Return the [x, y] coordinate for the center point of the cell that contains the specified text.  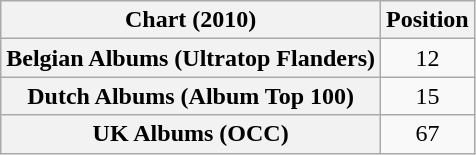
Dutch Albums (Album Top 100) [191, 96]
12 [428, 58]
Position [428, 20]
Chart (2010) [191, 20]
15 [428, 96]
Belgian Albums (Ultratop Flanders) [191, 58]
67 [428, 134]
UK Albums (OCC) [191, 134]
